Locate the cell with the specified text and output its [X, Y] center coordinate. 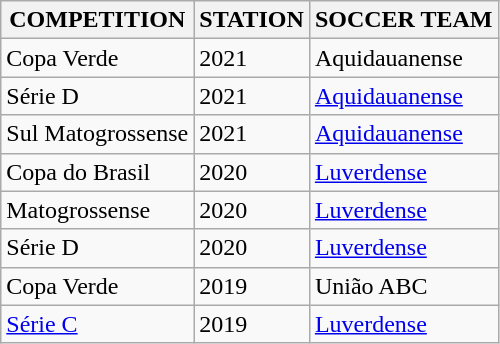
SOCCER TEAM [404, 20]
STATION [252, 20]
COMPETITION [98, 20]
União ABC [404, 286]
Matogrossense [98, 210]
Série C [98, 324]
Copa do Brasil [98, 172]
Sul Matogrossense [98, 134]
